For the text-containing cell, return its midpoint in (x, y) coordinate format. 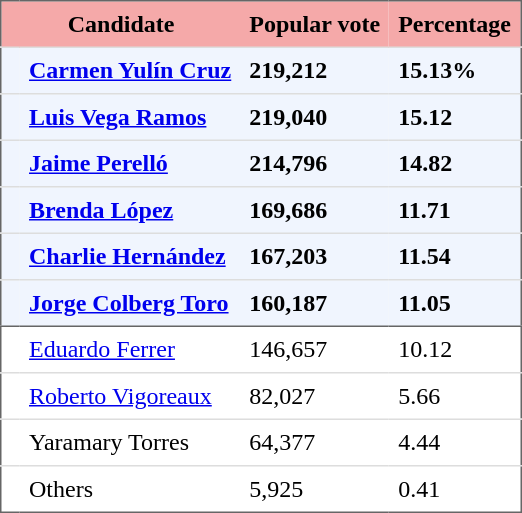
64,377 (314, 442)
11.54 (455, 256)
Roberto Vigoreaux (130, 396)
Luis Vega Ramos (130, 117)
Carmen Yulín Cruz (130, 70)
Popular vote (314, 24)
14.82 (455, 163)
169,686 (314, 210)
5,925 (314, 489)
167,203 (314, 256)
0.41 (455, 489)
214,796 (314, 163)
146,657 (314, 349)
Charlie Hernández (130, 256)
Jaime Perelló (130, 163)
15.13% (455, 70)
Candidate (120, 24)
Brenda López (130, 210)
Eduardo Ferrer (130, 349)
10.12 (455, 349)
219,040 (314, 117)
Others (130, 489)
4.44 (455, 442)
Percentage (455, 24)
11.71 (455, 210)
160,187 (314, 303)
82,027 (314, 396)
Jorge Colberg Toro (130, 303)
5.66 (455, 396)
15.12 (455, 117)
Yaramary Torres (130, 442)
11.05 (455, 303)
219,212 (314, 70)
